Provide the [x, y] coordinate of the cell's center where the given text is located.  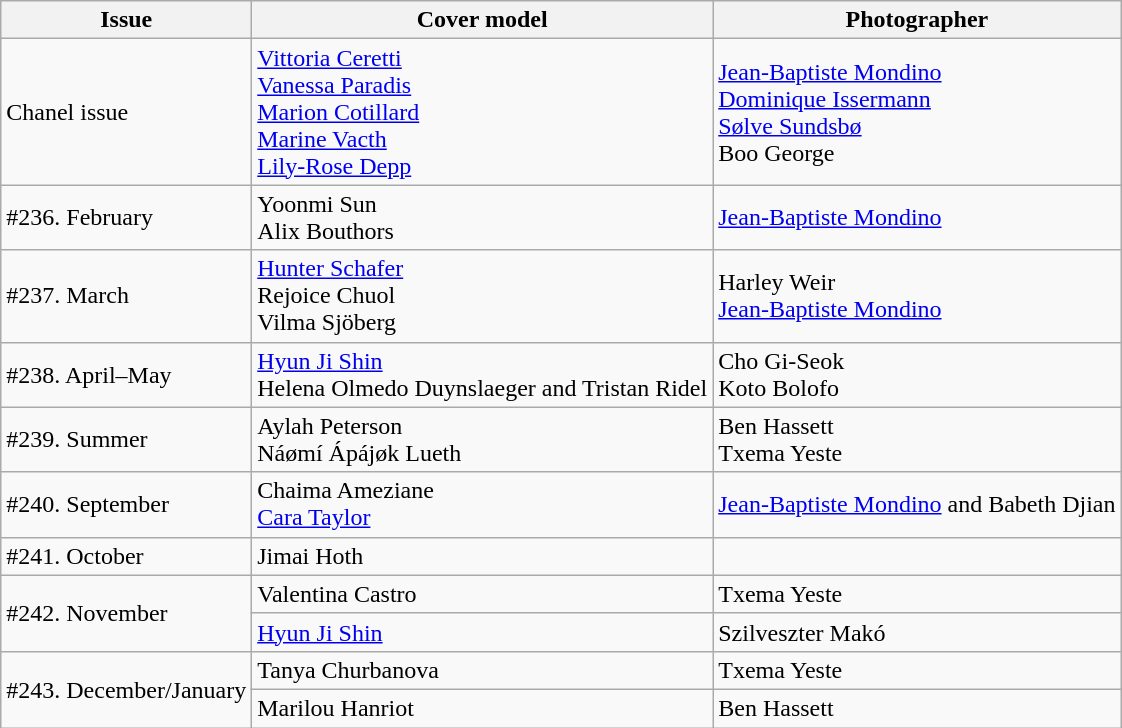
Yoonmi Sun Alix Bouthors [482, 218]
Jean-Baptiste Mondino [917, 218]
Szilveszter Makó [917, 632]
#243. December/January [126, 689]
#236. February [126, 218]
Ben Hassett [917, 708]
Chanel issue [126, 112]
Jean-Baptiste Mondino and Babeth Djian [917, 504]
#237. March [126, 296]
Harley Weir Jean-Baptiste Mondino [917, 296]
Hunter Schafer Rejoice Chuol Vilma Sjöberg [482, 296]
Valentina Castro [482, 594]
Photographer [917, 20]
Vittoria Ceretti Vanessa ParadisMarion Cotillard Marine Vacth Lily-Rose Depp [482, 112]
Aylah Peterson Náømí Ápájøk Lueth [482, 440]
Jimai Hoth [482, 556]
Cover model [482, 20]
Cho Gi-Seok Koto Bolofo [917, 374]
Issue [126, 20]
Hyun Ji Shin [482, 632]
Jean-Baptiste Mondino Dominique Issermann Sølve Sundsbø Boo George [917, 112]
#242. November [126, 613]
Tanya Churbanova [482, 670]
Hyun Ji Shin Helena Olmedo Duynslaeger and Tristan Ridel [482, 374]
#238. April–May [126, 374]
#239. Summer [126, 440]
Ben Hassett Txema Yeste [917, 440]
#240. September [126, 504]
Chaima Ameziane Cara Taylor [482, 504]
#241. October [126, 556]
Marilou Hanriot [482, 708]
